Detect which cell encompasses the target text, then output its (x, y) center coordinate. 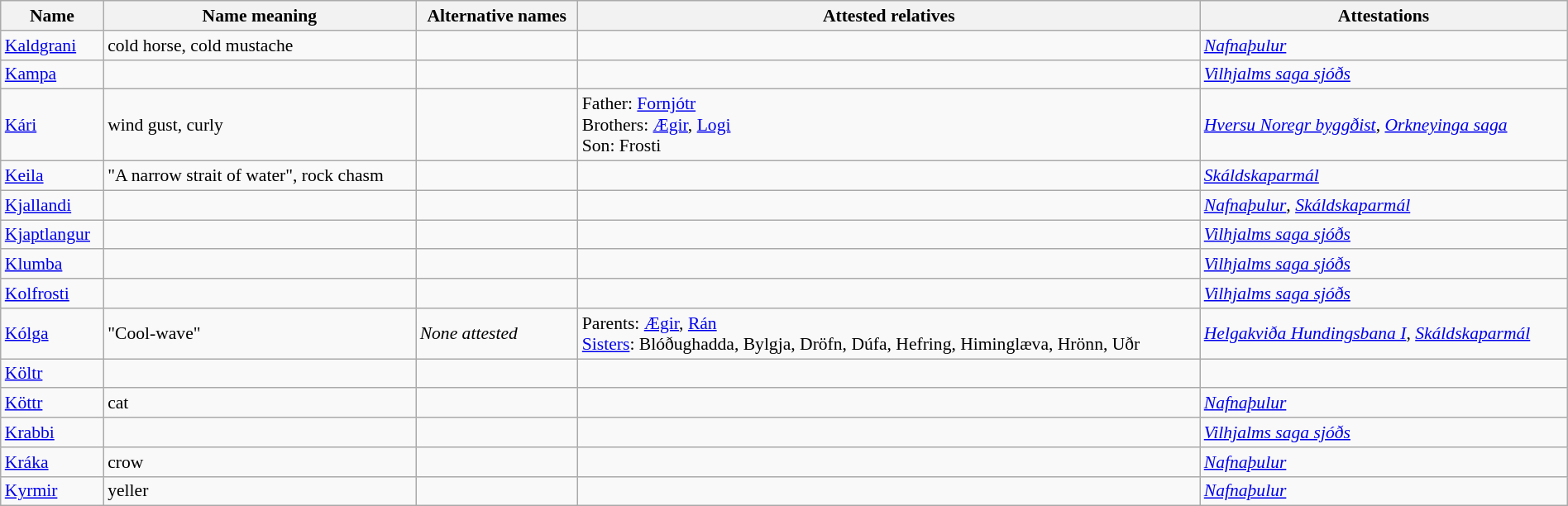
Name (52, 16)
Kjaptlangur (52, 235)
Kaldgrani (52, 45)
cat (260, 403)
wind gust, curly (260, 126)
Nafnaþulur, Skáldskaparmál (1384, 205)
Krabbi (52, 432)
Kjallandi (52, 205)
Parents: Ægir, Rán Sisters: Blóðughadda, Bylgja, Dröfn, Dúfa, Hefring, Himinglæva, Hrönn, Uðr (889, 334)
Hversu Noregr byggðist, Orkneyinga saga (1384, 126)
Kolfrosti (52, 294)
Költr (52, 374)
Köttr (52, 403)
Kyrmir (52, 491)
Attested relatives (889, 16)
"Cool-wave" (260, 334)
Father: Fornjótr Brothers: Ægir, Logi Son: Frosti (889, 126)
Kólga (52, 334)
crow (260, 462)
Klumba (52, 265)
Attestations (1384, 16)
Alternative names (497, 16)
yeller (260, 491)
Keila (52, 176)
Kampa (52, 74)
cold horse, cold mustache (260, 45)
Name meaning (260, 16)
Skáldskaparmál (1384, 176)
Kráka (52, 462)
"A narrow strait of water", rock chasm (260, 176)
None attested (497, 334)
Helgakviða Hundingsbana I, Skáldskaparmál (1384, 334)
Kári (52, 126)
